Capture the cell that displays the provided text and extract its (x, y) central coordinate. 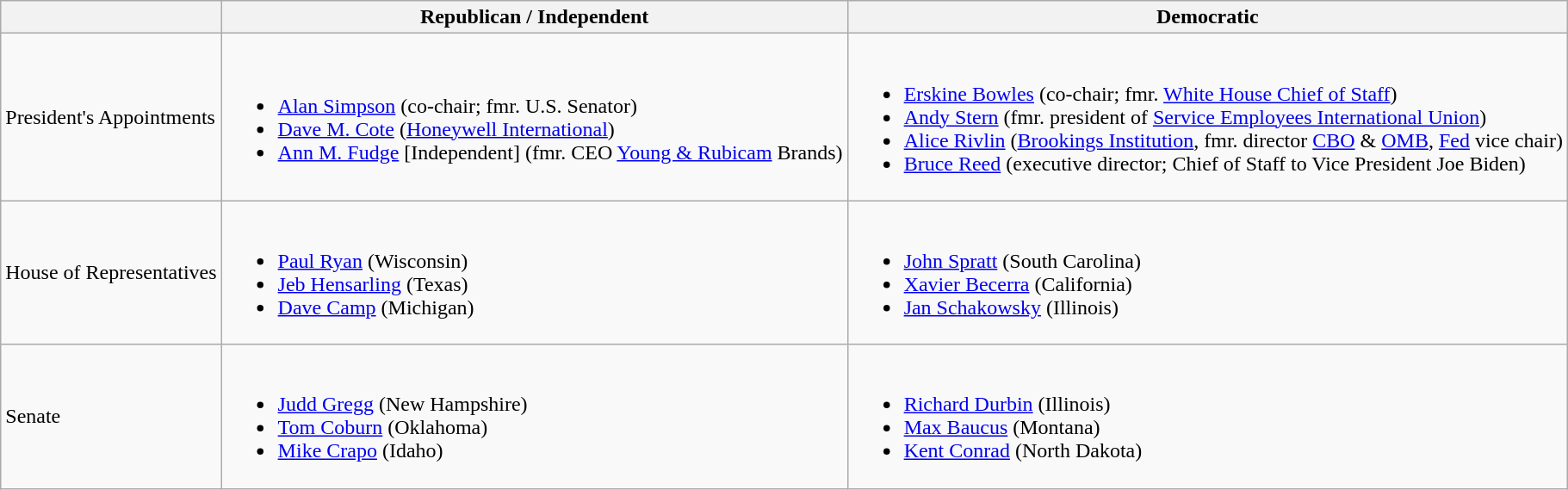
President's Appointments (111, 117)
Paul Ryan (Wisconsin)Jeb Hensarling (Texas)Dave Camp (Michigan) (534, 272)
Republican / Independent (534, 17)
Alan Simpson (co-chair; fmr. U.S. Senator)Dave M. Cote (Honeywell International)Ann M. Fudge [Independent] (fmr. CEO Young & Rubicam Brands) (534, 117)
House of Representatives (111, 272)
Democratic (1207, 17)
Judd Gregg (New Hampshire)Tom Coburn (Oklahoma)Mike Crapo (Idaho) (534, 417)
John Spratt (South Carolina)Xavier Becerra (California)Jan Schakowsky (Illinois) (1207, 272)
Senate (111, 417)
Richard Durbin (Illinois)Max Baucus (Montana)Kent Conrad (North Dakota) (1207, 417)
